Locate the cell with the specified text and output its (x, y) center coordinate. 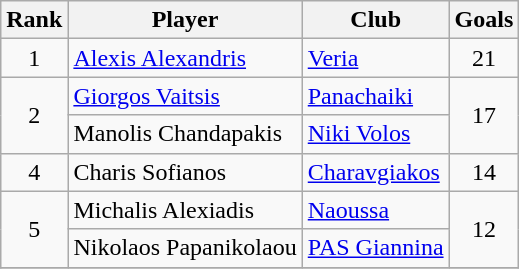
Charavgiakos (376, 172)
Panachaiki (376, 96)
Rank (34, 20)
21 (484, 58)
4 (34, 172)
Player (185, 20)
PAS Giannina (376, 248)
17 (484, 115)
Club (376, 20)
Naoussa (376, 210)
Nikolaos Papanikolaou (185, 248)
Veria (376, 58)
Alexis Alexandris (185, 58)
Giorgos Vaitsis (185, 96)
14 (484, 172)
2 (34, 115)
Goals (484, 20)
Manolis Chandapakis (185, 134)
Michalis Alexiadis (185, 210)
Charis Sofianos (185, 172)
5 (34, 229)
12 (484, 229)
Niki Volos (376, 134)
1 (34, 58)
